Return [X, Y] of the center of cell containing provided text 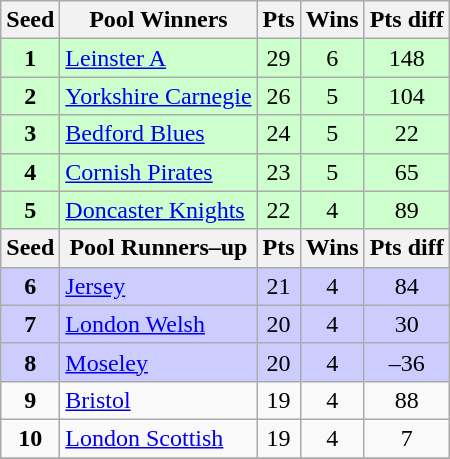
Doncaster Knights [158, 210]
24 [278, 134]
23 [278, 172]
Bedford Blues [158, 134]
Leinster A [158, 58]
65 [406, 172]
3 [30, 134]
Cornish Pirates [158, 172]
Yorkshire Carnegie [158, 96]
Pool Runners–up [158, 248]
1 [30, 58]
2 [30, 96]
26 [278, 96]
Moseley [158, 362]
10 [30, 438]
104 [406, 96]
88 [406, 400]
30 [406, 324]
Bristol [158, 400]
21 [278, 286]
148 [406, 58]
London Scottish [158, 438]
London Welsh [158, 324]
–36 [406, 362]
29 [278, 58]
89 [406, 210]
9 [30, 400]
8 [30, 362]
Pool Winners [158, 20]
84 [406, 286]
Jersey [158, 286]
